Determine the [X, Y] coordinate at the center of the cell enclosing the given text.  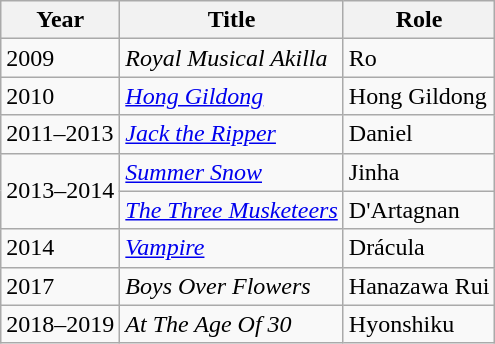
Year [60, 20]
Role [419, 20]
Summer Snow [232, 172]
2011–2013 [60, 134]
Boys Over Flowers [232, 286]
Jack the Ripper [232, 134]
Title [232, 20]
2009 [60, 58]
Ro [419, 58]
Hanazawa Rui [419, 286]
Vampire [232, 248]
2013–2014 [60, 191]
The Three Musketeers [232, 210]
2014 [60, 248]
At The Age Of 30 [232, 324]
2018–2019 [60, 324]
Royal Musical Akilla [232, 58]
D'Artagnan [419, 210]
Drácula [419, 248]
Jinha [419, 172]
2017 [60, 286]
2010 [60, 96]
Daniel [419, 134]
Hyonshiku [419, 324]
